Extract the [x, y] coordinate from the center of the cell holding the provided text.  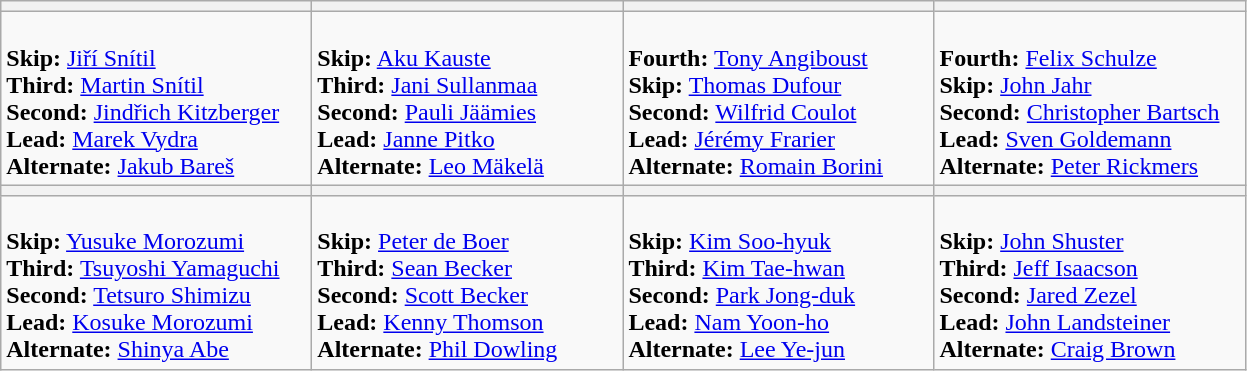
Fourth: Felix Schulze Skip: John Jahr Second: Christopher Bartsch Lead: Sven Goldemann Alternate: Peter Rickmers [1090, 98]
Fourth: Tony Angiboust Skip: Thomas Dufour Second: Wilfrid Coulot Lead: Jérémy Frarier Alternate: Romain Borini [778, 98]
Skip: Aku Kauste Third: Jani Sullanmaa Second: Pauli Jäämies Lead: Janne Pitko Alternate: Leo Mäkelä [468, 98]
Skip: John Shuster Third: Jeff Isaacson Second: Jared Zezel Lead: John Landsteiner Alternate: Craig Brown [1090, 282]
Skip: Peter de Boer Third: Sean Becker Second: Scott Becker Lead: Kenny Thomson Alternate: Phil Dowling [468, 282]
Skip: Kim Soo-hyuk Third: Kim Tae-hwan Second: Park Jong-duk Lead: Nam Yoon-ho Alternate: Lee Ye-jun [778, 282]
Skip: Jiří Snítil Third: Martin Snítil Second: Jindřich Kitzberger Lead: Marek Vydra Alternate: Jakub Bareš [156, 98]
Skip: Yusuke Morozumi Third: Tsuyoshi Yamaguchi Second: Tetsuro Shimizu Lead: Kosuke Morozumi Alternate: Shinya Abe [156, 282]
